Extract the (X, Y) coordinate from the center of the cell holding the provided text.  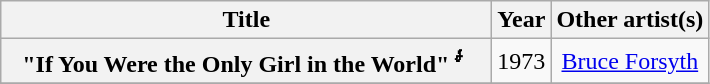
1973 (522, 62)
Bruce Forsyth (630, 62)
Other artist(s) (630, 20)
Year (522, 20)
"If You Were the Only Girl in the World"៛ (246, 62)
Title (246, 20)
